Detect which cell encompasses the target text, then output its (x, y) center coordinate. 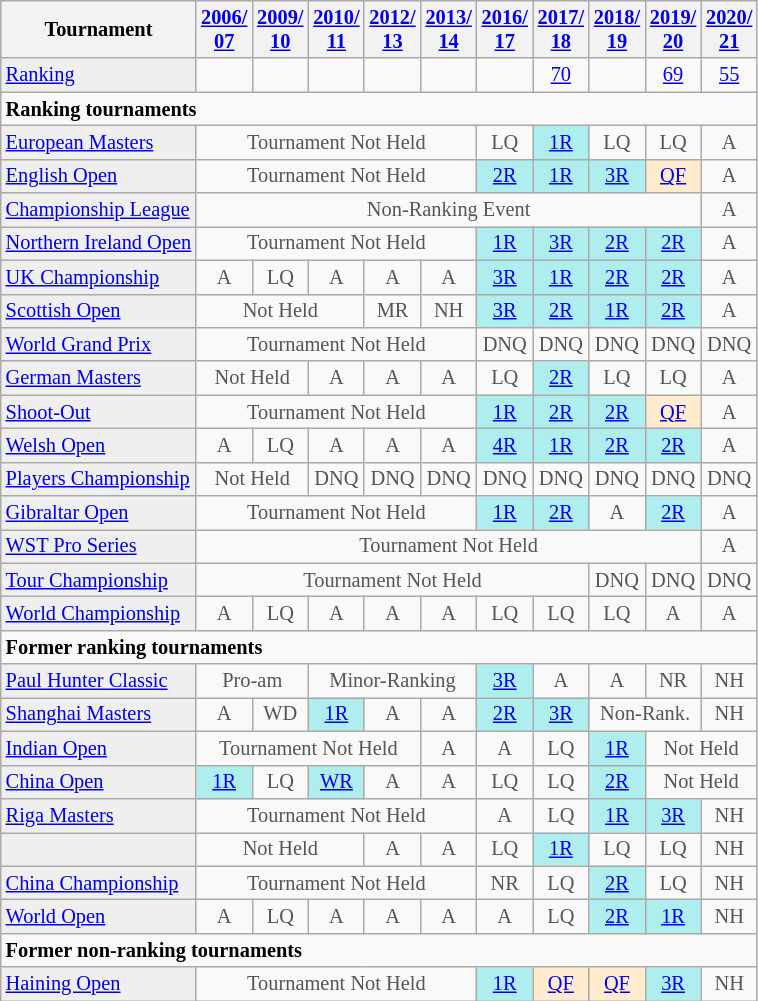
World Grand Prix (98, 344)
2019/20 (673, 29)
2016/17 (505, 29)
2018/19 (617, 29)
WST Pro Series (98, 546)
69 (673, 75)
2020/21 (729, 29)
Ranking (98, 75)
2017/18 (561, 29)
Gibraltar Open (98, 513)
Championship League (98, 210)
Scottish Open (98, 311)
European Masters (98, 142)
2009/10 (280, 29)
China Championship (98, 883)
Former ranking tournaments (379, 647)
Shoot-Out (98, 412)
2012/13 (392, 29)
Non-Ranking Event (448, 210)
2013/14 (449, 29)
2010/11 (336, 29)
Welsh Open (98, 445)
China Open (98, 782)
Non-Rank. (645, 714)
Tournament (98, 29)
English Open (98, 176)
Riga Masters (98, 815)
4R (505, 445)
WD (280, 714)
Minor-Ranking (392, 681)
55 (729, 75)
Ranking tournaments (379, 109)
Tour Championship (98, 580)
UK Championship (98, 277)
Shanghai Masters (98, 714)
WR (336, 782)
Paul Hunter Classic (98, 681)
World Open (98, 916)
Indian Open (98, 748)
Haining Open (98, 984)
Northern Ireland Open (98, 243)
70 (561, 75)
Former non-ranking tournaments (379, 950)
World Championship (98, 613)
Players Championship (98, 479)
Pro-am (252, 681)
2006/07 (224, 29)
German Masters (98, 378)
MR (392, 311)
